Provide the (x, y) coordinate of the cell's center where the given text is located.  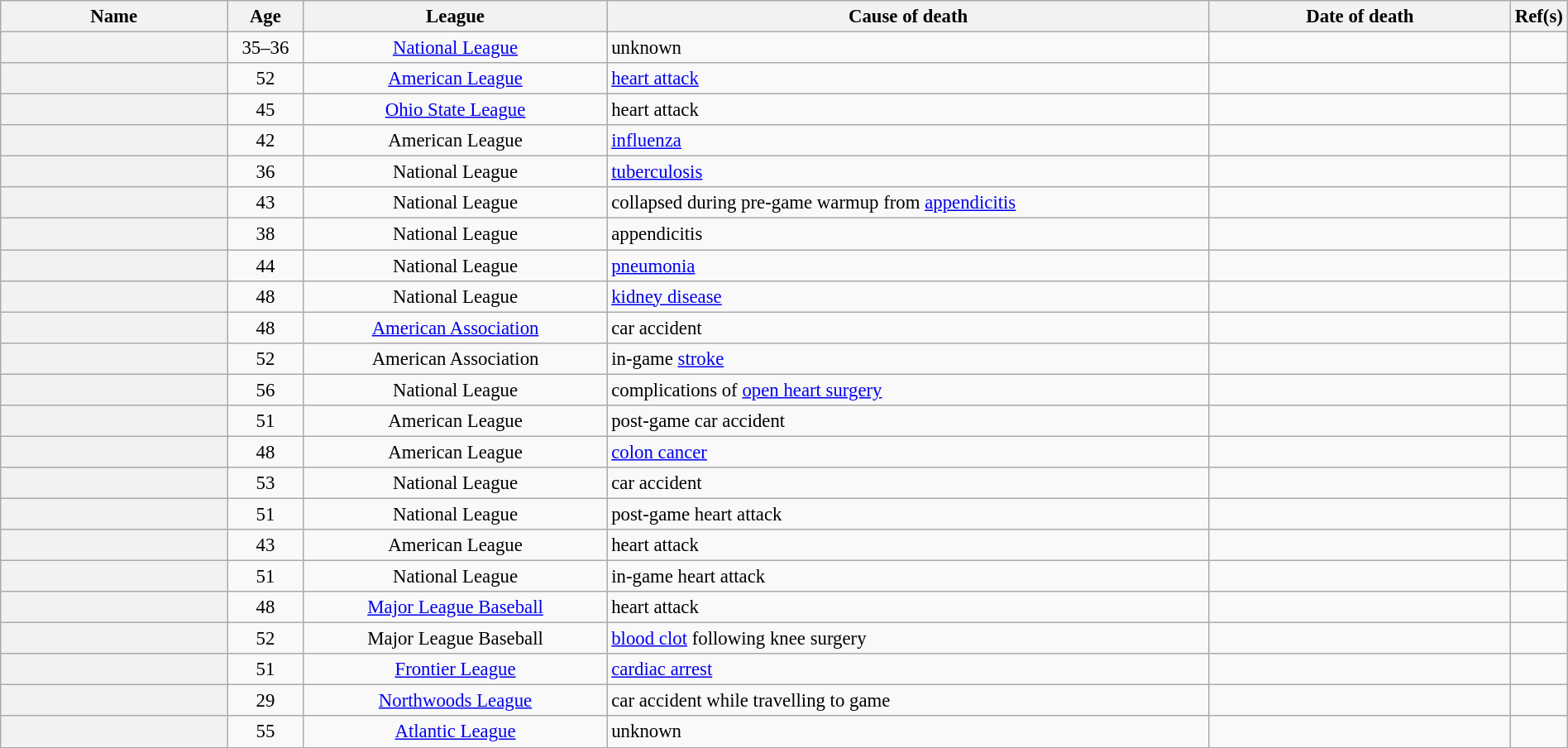
35–36 (266, 48)
appendicitis (908, 234)
pneumonia (908, 266)
in-game stroke (908, 358)
38 (266, 234)
55 (266, 732)
Ohio State League (455, 110)
in-game heart attack (908, 577)
42 (266, 141)
29 (266, 701)
post-game car accident (908, 421)
Age (266, 17)
post-game heart attack (908, 514)
League (455, 17)
Name (114, 17)
tuberculosis (908, 172)
Atlantic League (455, 732)
colon cancer (908, 452)
Ref(s) (1538, 17)
Cause of death (908, 17)
56 (266, 390)
car accident while travelling to game (908, 701)
collapsed during pre-game warmup from appendicitis (908, 203)
36 (266, 172)
Northwoods League (455, 701)
53 (266, 483)
influenza (908, 141)
cardiac arrest (908, 669)
blood clot following knee surgery (908, 639)
kidney disease (908, 296)
44 (266, 266)
complications of open heart surgery (908, 390)
45 (266, 110)
Date of death (1360, 17)
Frontier League (455, 669)
